Return the (x, y) coordinate for the center point of the cell that contains the specified text.  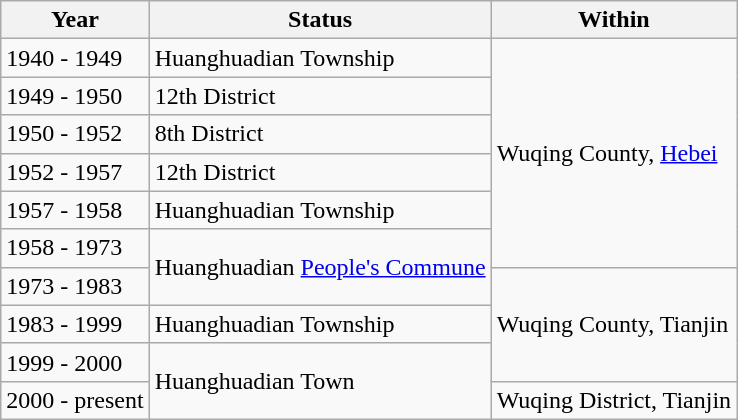
1952 - 1957 (75, 172)
1950 - 1952 (75, 134)
1957 - 1958 (75, 210)
Wuqing County, Hebei (614, 153)
Huanghuadian People's Commune (320, 267)
1983 - 1999 (75, 324)
Year (75, 20)
1973 - 1983 (75, 286)
Huanghuadian Town (320, 381)
1949 - 1950 (75, 96)
1999 - 2000 (75, 362)
8th District (320, 134)
Status (320, 20)
1958 - 1973 (75, 248)
Within (614, 20)
1940 - 1949 (75, 58)
Wuqing District, Tianjin (614, 400)
Wuqing County, Tianjin (614, 324)
2000 - present (75, 400)
